Output the (x, y) coordinate of the center of the cell containing the given text.  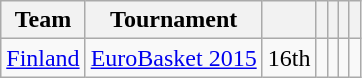
16th (289, 58)
Finland (43, 58)
EuroBasket 2015 (174, 58)
Team (43, 20)
Tournament (174, 20)
